Search for the cell housing the specified text and yield its (x, y) center coordinate. 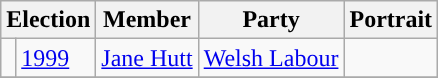
Welsh Labour (271, 58)
Portrait (391, 20)
Election (48, 20)
Party (271, 20)
Member (147, 20)
1999 (56, 58)
Jane Hutt (147, 58)
